From the cell containing the given text, extract its center point as [x, y] coordinate. 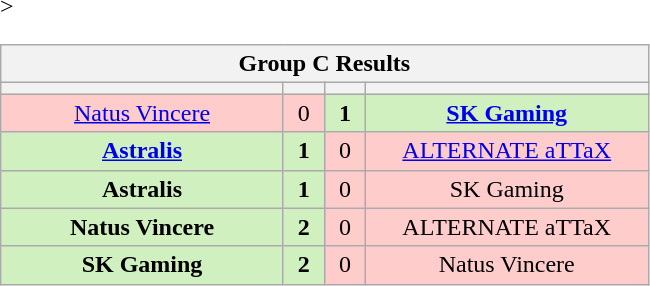
Group C Results [324, 64]
